Extract the (X, Y) coordinate from the center of the cell holding the provided text.  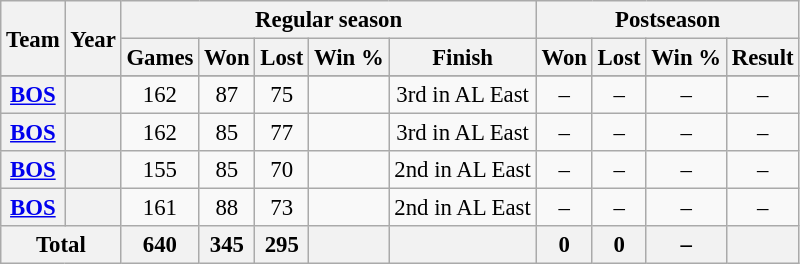
295 (282, 245)
Total (61, 245)
87 (227, 95)
Postseason (668, 20)
Finish (462, 58)
Result (762, 58)
Regular season (328, 20)
161 (160, 208)
75 (282, 95)
88 (227, 208)
77 (282, 133)
70 (282, 170)
Games (160, 58)
Team (33, 38)
155 (160, 170)
73 (282, 208)
640 (160, 245)
345 (227, 245)
Year (93, 38)
